Provide the (x, y) coordinate of the cell's center where the given text is located.  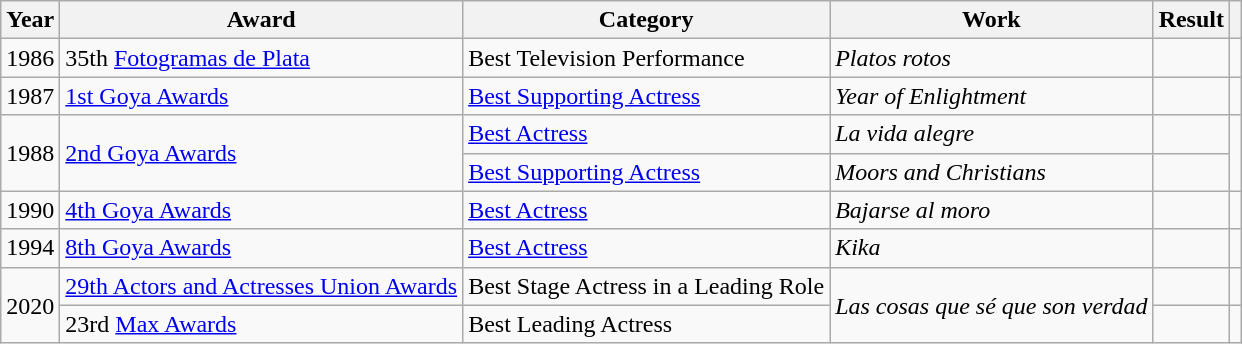
Kika (992, 248)
Result (1191, 20)
29th Actors and Actresses Union Awards (262, 286)
1987 (30, 96)
Year (30, 20)
Category (646, 20)
La vida alegre (992, 134)
35th Fotogramas de Plata (262, 58)
1st Goya Awards (262, 96)
1986 (30, 58)
8th Goya Awards (262, 248)
Moors and Christians (992, 172)
1990 (30, 210)
4th Goya Awards (262, 210)
Platos rotos (992, 58)
Best Leading Actress (646, 324)
2020 (30, 305)
23rd Max Awards (262, 324)
1994 (30, 248)
Year of Enlightment (992, 96)
2nd Goya Awards (262, 153)
Best Stage Actress in a Leading Role (646, 286)
Las cosas que sé que son verdad (992, 305)
1988 (30, 153)
Best Television Performance (646, 58)
Award (262, 20)
Bajarse al moro (992, 210)
Work (992, 20)
